Return the [x, y] coordinate for the center point of the cell that contains the specified text.  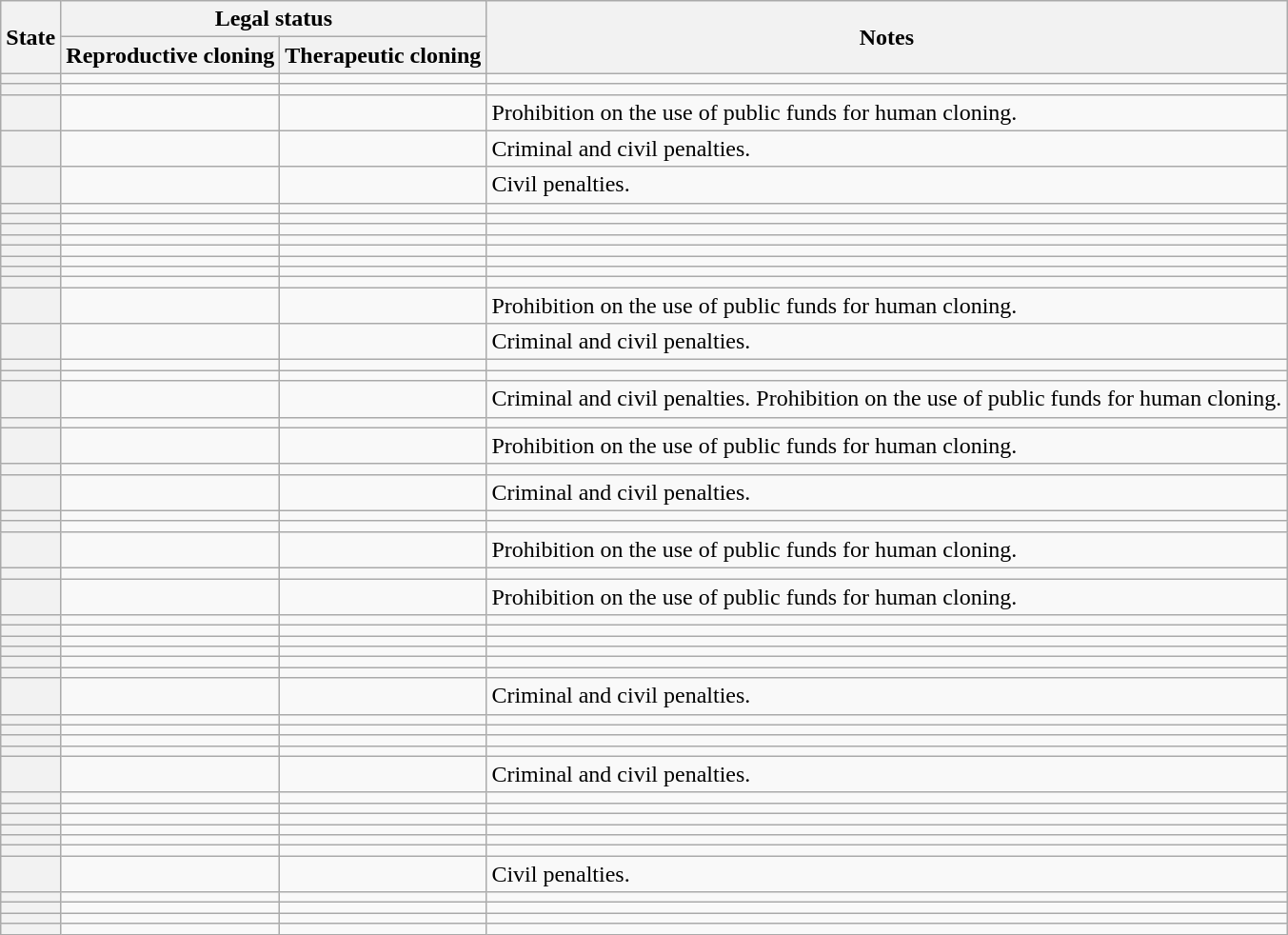
Criminal and civil penalties. Prohibition on the use of public funds for human cloning. [887, 399]
Therapeutic cloning [383, 55]
State [30, 37]
Reproductive cloning [170, 55]
Legal status [274, 19]
Notes [887, 37]
